Identify which cell holds the provided text, then report its (X, Y) central coordinate. 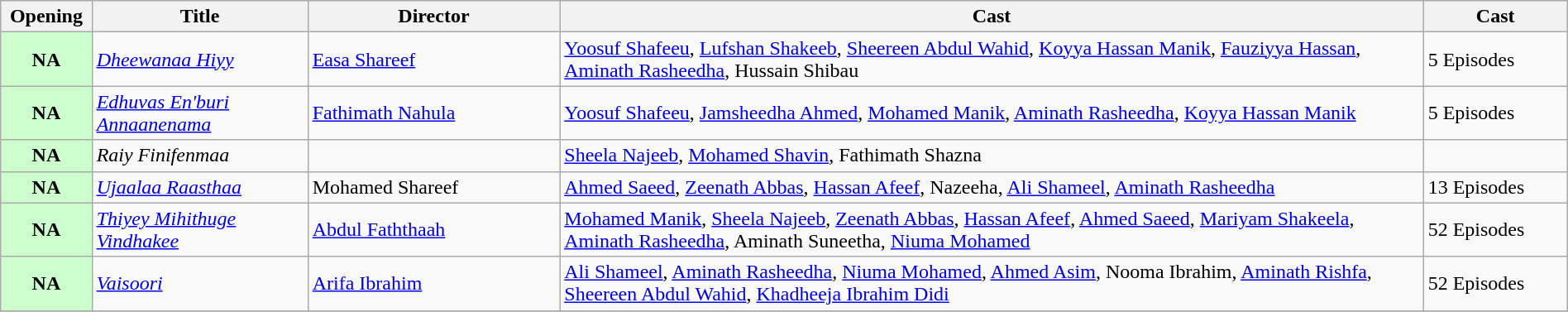
Opening (46, 17)
Ahmed Saeed, Zeenath Abbas, Hassan Afeef, Nazeeha, Ali Shameel, Aminath Rasheedha (992, 187)
Abdul Faththaah (433, 230)
Mohamed Shareef (433, 187)
Ujaalaa Raasthaa (200, 187)
Mohamed Manik, Sheela Najeeb, Zeenath Abbas, Hassan Afeef, Ahmed Saeed, Mariyam Shakeela, Aminath Rasheedha, Aminath Suneetha, Niuma Mohamed (992, 230)
Vaisoori (200, 283)
Arifa Ibrahim (433, 283)
Yoosuf Shafeeu, Lufshan Shakeeb, Sheereen Abdul Wahid, Koyya Hassan Manik, Fauziyya Hassan, Aminath Rasheedha, Hussain Shibau (992, 60)
Title (200, 17)
Dheewanaa Hiyy (200, 60)
Fathimath Nahula (433, 113)
Edhuvas En'buri Annaanenama (200, 113)
13 Episodes (1495, 187)
Ali Shameel, Aminath Rasheedha, Niuma Mohamed, Ahmed Asim, Nooma Ibrahim, Aminath Rishfa, Sheereen Abdul Wahid, Khadheeja Ibrahim Didi (992, 283)
Raiy Finifenmaa (200, 156)
Thiyey Mihithuge Vindhakee (200, 230)
Easa Shareef (433, 60)
Sheela Najeeb, Mohamed Shavin, Fathimath Shazna (992, 156)
Yoosuf Shafeeu, Jamsheedha Ahmed, Mohamed Manik, Aminath Rasheedha, Koyya Hassan Manik (992, 113)
Director (433, 17)
